Identify which cell holds the provided text, then report its [x, y] central coordinate. 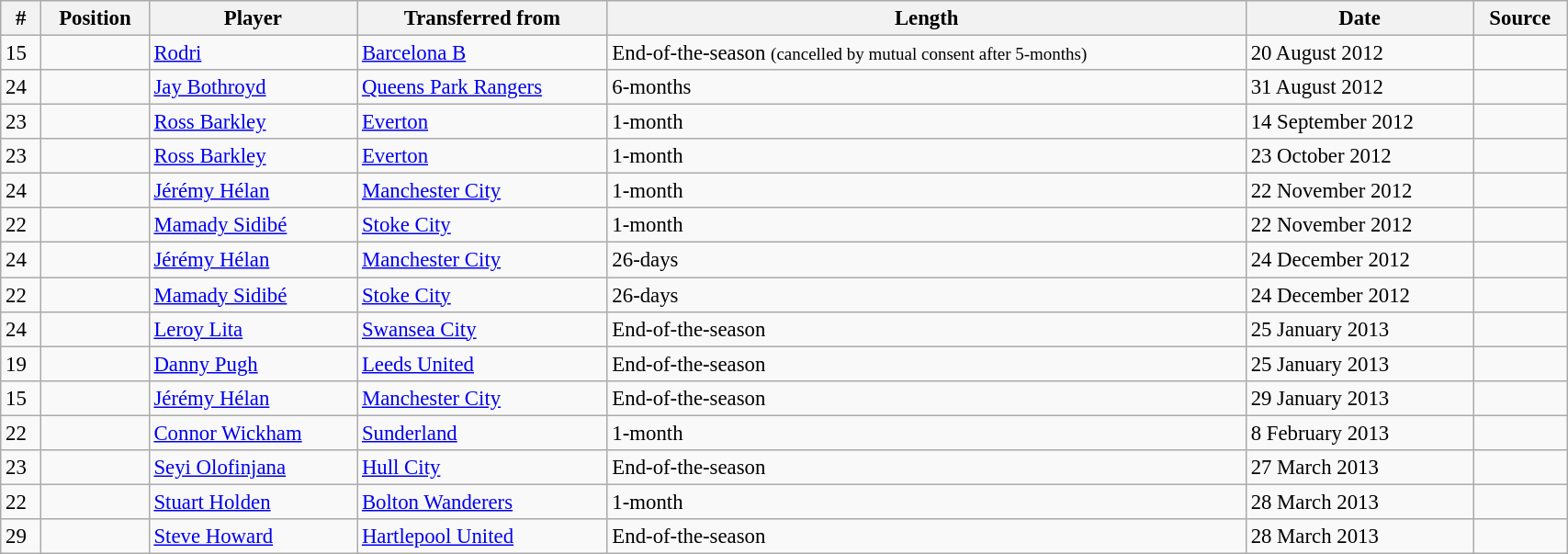
6-months [926, 87]
29 [21, 537]
Swansea City [482, 329]
Hartlepool United [482, 537]
Queens Park Rangers [482, 87]
Steve Howard [253, 537]
Leroy Lita [253, 329]
Hull City [482, 468]
Barcelona B [482, 53]
Seyi Olofinjana [253, 468]
Rodri [253, 53]
Position [96, 18]
Player [253, 18]
Jay Bothroyd [253, 87]
Transferred from [482, 18]
23 October 2012 [1359, 156]
Date [1359, 18]
29 January 2013 [1359, 398]
Source [1520, 18]
Leeds United [482, 364]
14 September 2012 [1359, 122]
Length [926, 18]
Stuart Holden [253, 502]
8 February 2013 [1359, 433]
End-of-the-season (cancelled by mutual consent after 5-months) [926, 53]
19 [21, 364]
Sunderland [482, 433]
27 March 2013 [1359, 468]
Connor Wickham [253, 433]
20 August 2012 [1359, 53]
Danny Pugh [253, 364]
31 August 2012 [1359, 87]
# [21, 18]
Bolton Wanderers [482, 502]
